Extract the [x, y] coordinate from the center of the cell holding the provided text.  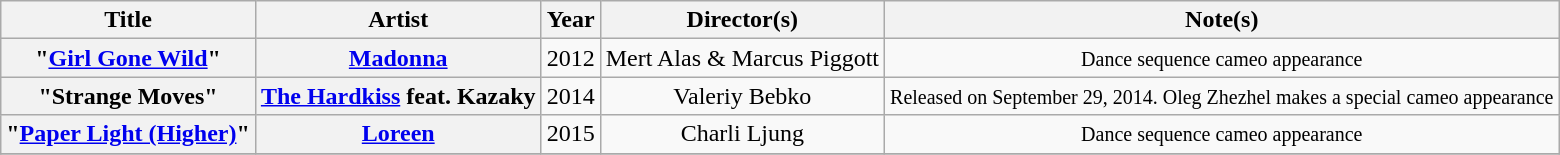
Charli Ljung [742, 134]
"Paper Light (Higher)" [128, 134]
Mert Alas & Marcus Piggott [742, 58]
The Hardkiss feat. Kazaky [398, 96]
"Strange Moves" [128, 96]
Madonna [398, 58]
Note(s) [1222, 20]
2014 [570, 96]
"Girl Gone Wild" [128, 58]
Year [570, 20]
Released on September 29, 2014. Oleg Zhezhel makes a special cameo appearance [1222, 96]
Director(s) [742, 20]
2012 [570, 58]
Title [128, 20]
Loreen [398, 134]
Artist [398, 20]
2015 [570, 134]
Valeriy Bebko [742, 96]
